For the text-containing cell, return its midpoint in (x, y) coordinate format. 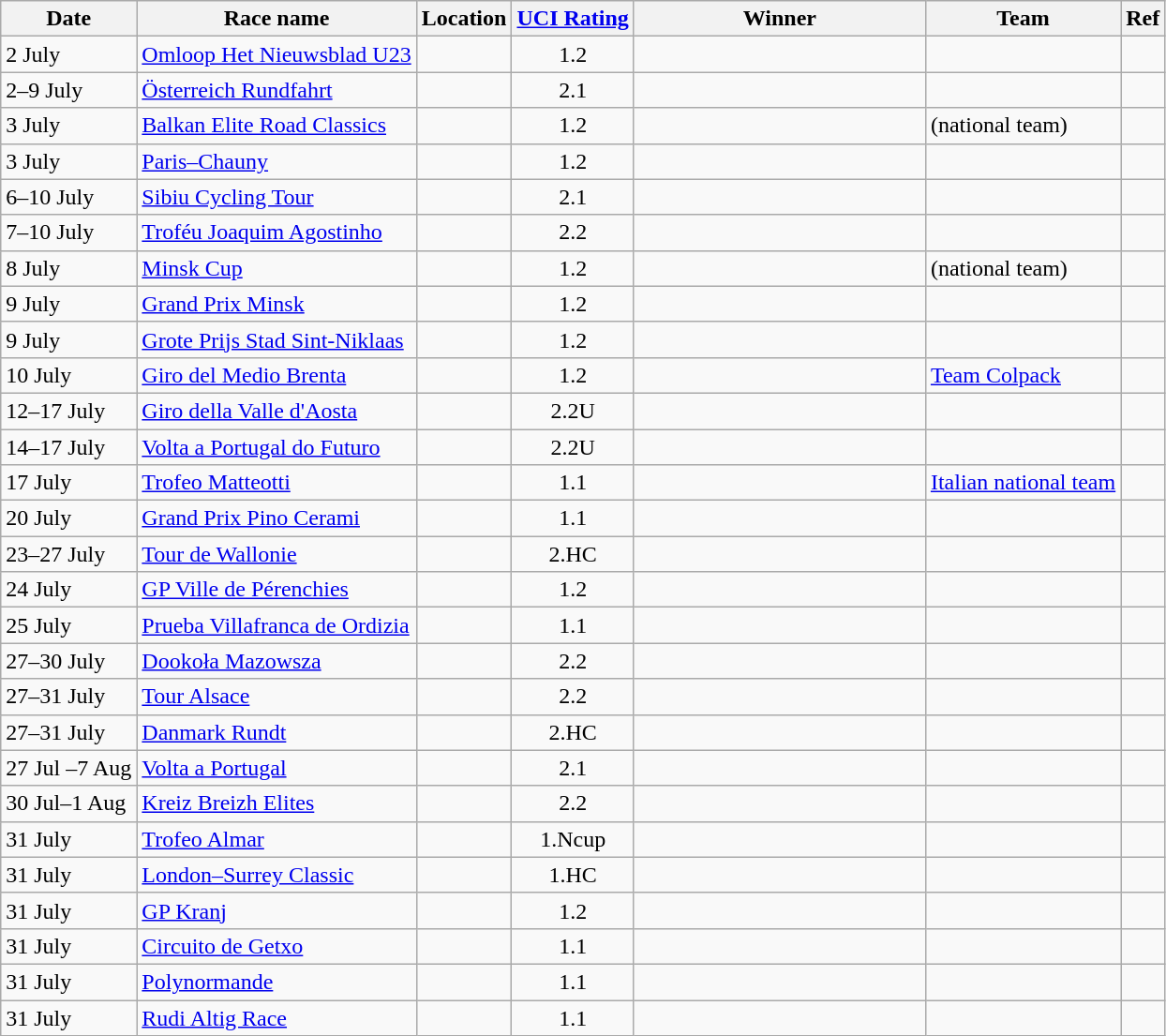
6–10 July (69, 197)
Race name (277, 19)
1.Ncup (573, 839)
Date (69, 19)
Danmark Rundt (277, 732)
1.HC (573, 875)
Location (464, 19)
14–17 July (69, 447)
Giro della Valle d'Aosta (277, 411)
10 July (69, 375)
Trofeo Almar (277, 839)
Circuito de Getxo (277, 946)
Team Colpack (1023, 375)
London–Surrey Classic (277, 875)
Italian national team (1023, 483)
27 Jul –7 Aug (69, 768)
Österreich Rundfahrt (277, 90)
7–10 July (69, 233)
Grote Prijs Stad Sint-Niklaas (277, 339)
23–27 July (69, 554)
20 July (69, 518)
2–9 July (69, 90)
Tour de Wallonie (277, 554)
Troféu Joaquim Agostinho (277, 233)
Kreiz Breizh Elites (277, 803)
2 July (69, 54)
Sibiu Cycling Tour (277, 197)
Grand Prix Minsk (277, 304)
25 July (69, 625)
17 July (69, 483)
Grand Prix Pino Cerami (277, 518)
Volta a Portugal do Futuro (277, 447)
GP Ville de Pérenchies (277, 590)
12–17 July (69, 411)
Winner (780, 19)
UCI Rating (573, 19)
Paris–Chauny (277, 161)
Balkan Elite Road Classics (277, 126)
Dookoła Mazowsza (277, 661)
Rudi Altig Race (277, 1017)
24 July (69, 590)
Team (1023, 19)
Minsk Cup (277, 268)
Polynormande (277, 982)
GP Kranj (277, 910)
8 July (69, 268)
Omloop Het Nieuwsblad U23 (277, 54)
27–30 July (69, 661)
30 Jul–1 Aug (69, 803)
Prueba Villafranca de Ordizia (277, 625)
Volta a Portugal (277, 768)
Trofeo Matteotti (277, 483)
Giro del Medio Brenta (277, 375)
Tour Alsace (277, 697)
Ref (1144, 19)
